Pinpoint the cell where the given text exists, returning its (x, y) midpoint coordinate. 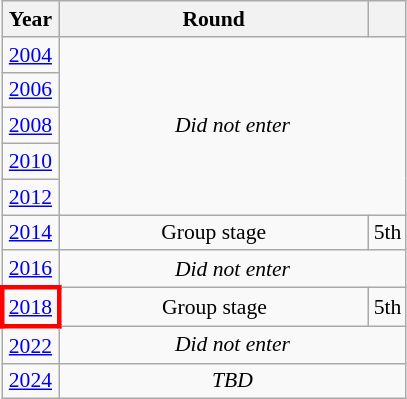
2014 (30, 233)
2008 (30, 126)
2004 (30, 55)
2024 (30, 381)
2018 (30, 308)
2016 (30, 270)
2010 (30, 162)
2022 (30, 344)
2006 (30, 90)
Year (30, 19)
2012 (30, 197)
Round (214, 19)
TBD (233, 381)
